Identify which cell holds the provided text, then report its (X, Y) central coordinate. 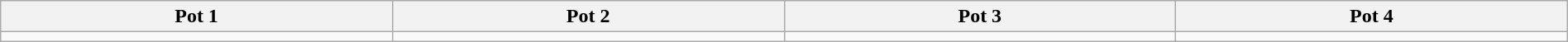
Pot 2 (588, 16)
Pot 4 (1372, 16)
Pot 3 (980, 16)
Pot 1 (197, 16)
